Pinpoint the cell where the given text exists, returning its (x, y) midpoint coordinate. 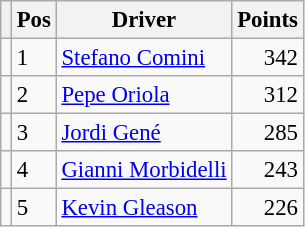
Points (268, 20)
342 (268, 58)
Gianni Morbidelli (144, 170)
5 (34, 208)
2 (34, 95)
1 (34, 58)
Driver (144, 20)
285 (268, 133)
226 (268, 208)
Stefano Comini (144, 58)
Kevin Gleason (144, 208)
Pos (34, 20)
Jordi Gené (144, 133)
3 (34, 133)
4 (34, 170)
Pepe Oriola (144, 95)
243 (268, 170)
312 (268, 95)
